Identify which cell holds the provided text, then report its [x, y] central coordinate. 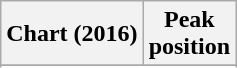
Chart (2016) [72, 34]
Peak position [189, 34]
